Provide the [x, y] coordinate of the cell's center where the given text is located.  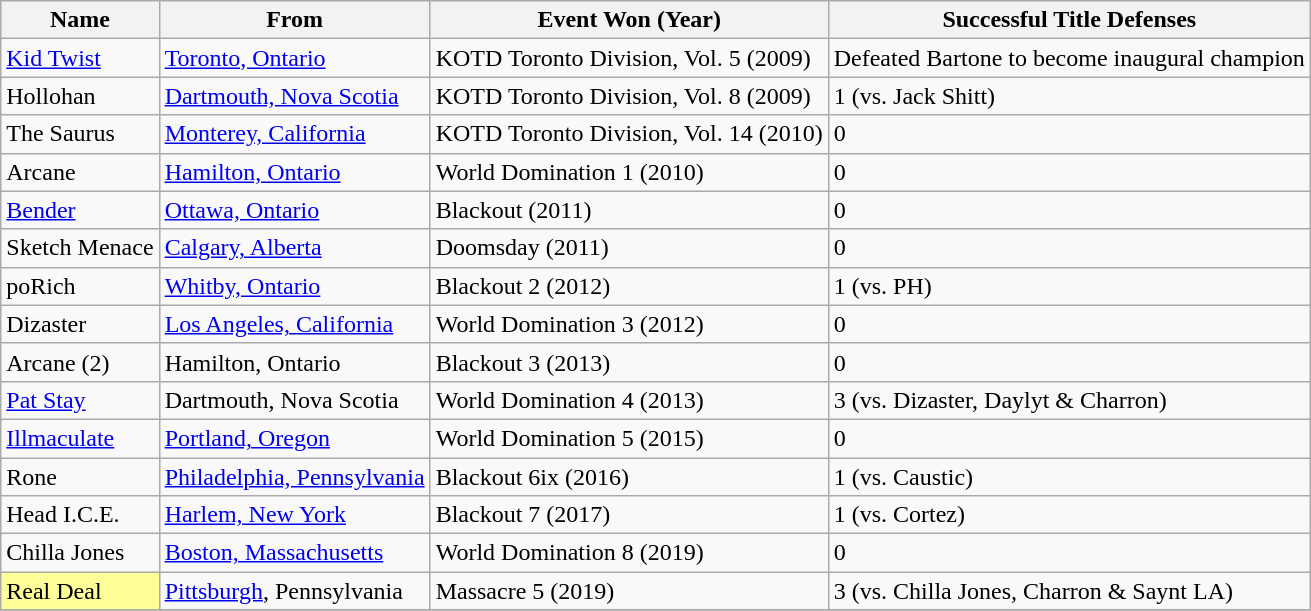
Name [80, 20]
Monterey, California [294, 134]
The Saurus [80, 134]
World Domination 8 (2019) [629, 553]
Successful Title Defenses [1069, 20]
Head I.C.E. [80, 515]
Pittsburgh, Pennsylvania [294, 591]
Ottawa, Ontario [294, 210]
From [294, 20]
World Domination 4 (2013) [629, 400]
World Domination 1 (2010) [629, 172]
Blackout 7 (2017) [629, 515]
World Domination 5 (2015) [629, 438]
Arcane [80, 172]
Rone [80, 477]
KOTD Toronto Division, Vol. 8 (2009) [629, 96]
Defeated Bartone to become inaugural champion [1069, 58]
World Domination 3 (2012) [629, 324]
1 (vs. Jack Shitt) [1069, 96]
Illmaculate [80, 438]
Blackout 3 (2013) [629, 362]
Boston, Massachusetts [294, 553]
Real Deal [80, 591]
Portland, Oregon [294, 438]
Blackout 2 (2012) [629, 286]
Doomsday (2011) [629, 248]
Philadelphia, Pennsylvania [294, 477]
3 (vs. Chilla Jones, Charron & Saynt LA) [1069, 591]
Whitby, Ontario [294, 286]
Kid Twist [80, 58]
Calgary, Alberta [294, 248]
Toronto, Ontario [294, 58]
Harlem, New York [294, 515]
3 (vs. Dizaster, Daylyt & Charron) [1069, 400]
KOTD Toronto Division, Vol. 14 (2010) [629, 134]
Arcane (2) [80, 362]
Bender [80, 210]
Event Won (Year) [629, 20]
1 (vs. PH) [1069, 286]
Chilla Jones [80, 553]
poRich [80, 286]
Massacre 5 (2019) [629, 591]
KOTD Toronto Division, Vol. 5 (2009) [629, 58]
Hollohan [80, 96]
1 (vs. Cortez) [1069, 515]
Blackout (2011) [629, 210]
Blackout 6ix (2016) [629, 477]
Dizaster [80, 324]
1 (vs. Caustic) [1069, 477]
Pat Stay [80, 400]
Los Angeles, California [294, 324]
Sketch Menace [80, 248]
